Identify which cell holds the provided text, then report its (X, Y) central coordinate. 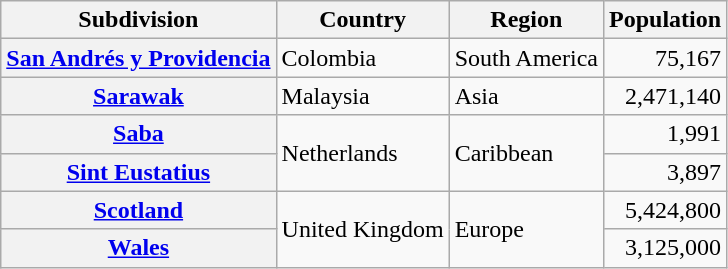
San Andrés y Providencia (138, 58)
5,424,800 (666, 210)
Europe (526, 229)
Colombia (362, 58)
Caribbean (526, 153)
Asia (526, 96)
Region (526, 20)
Population (666, 20)
Netherlands (362, 153)
Sarawak (138, 96)
3,897 (666, 172)
Subdivision (138, 20)
Country (362, 20)
South America (526, 58)
Sint Eustatius (138, 172)
2,471,140 (666, 96)
Saba (138, 134)
3,125,000 (666, 248)
United Kingdom (362, 229)
75,167 (666, 58)
1,991 (666, 134)
Scotland (138, 210)
Wales (138, 248)
Malaysia (362, 96)
